From the cell containing the given text, extract its center point as (x, y) coordinate. 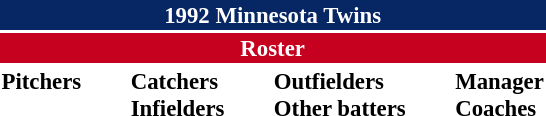
1992 Minnesota Twins (272, 15)
Roster (272, 48)
